Determine the (x, y) coordinate at the center of the cell enclosing the given text.  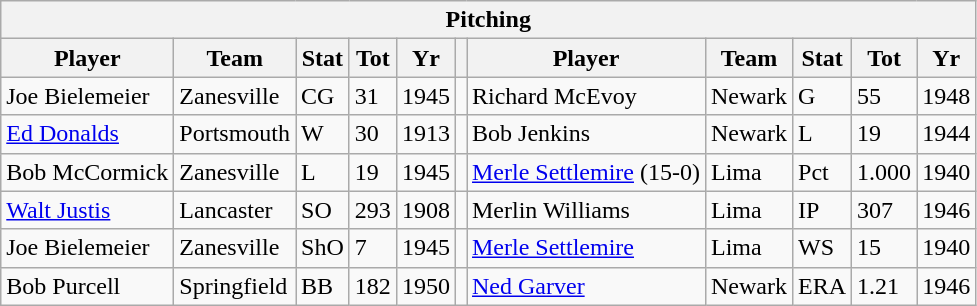
1950 (426, 286)
G (822, 96)
1.000 (884, 172)
15 (884, 248)
Richard McEvoy (586, 96)
Merlin Williams (586, 210)
Springfield (235, 286)
Bob Purcell (88, 286)
W (323, 134)
1948 (946, 96)
307 (884, 210)
Ned Garver (586, 286)
Pct (822, 172)
IP (822, 210)
Ed Donalds (88, 134)
WS (822, 248)
ShO (323, 248)
BB (323, 286)
Merle Settlemire (15-0) (586, 172)
31 (372, 96)
Portsmouth (235, 134)
SO (323, 210)
55 (884, 96)
Pitching (488, 20)
Bob McCormick (88, 172)
182 (372, 286)
1908 (426, 210)
30 (372, 134)
Lancaster (235, 210)
1944 (946, 134)
Walt Justis (88, 210)
293 (372, 210)
7 (372, 248)
Bob Jenkins (586, 134)
CG (323, 96)
1913 (426, 134)
Merle Settlemire (586, 248)
ERA (822, 286)
1.21 (884, 286)
